Determine the [X, Y] coordinate at the center of the cell enclosing the given text.  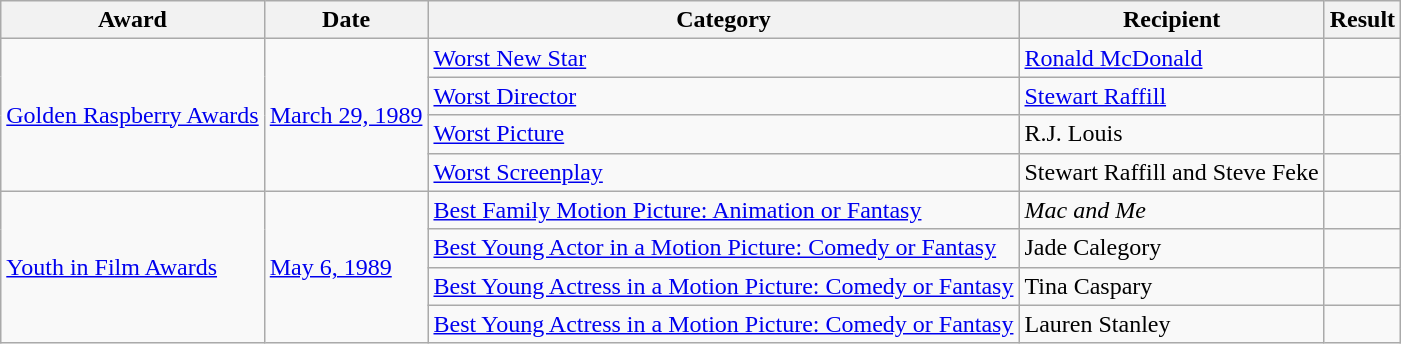
March 29, 1989 [346, 115]
R.J. Louis [1172, 134]
Worst Screenplay [724, 172]
Worst Picture [724, 134]
Golden Raspberry Awards [132, 115]
Best Family Motion Picture: Animation or Fantasy [724, 210]
Worst Director [724, 96]
Lauren Stanley [1172, 324]
Ronald McDonald [1172, 58]
Category [724, 20]
Stewart Raffill and Steve Feke [1172, 172]
Best Young Actor in a Motion Picture: Comedy or Fantasy [724, 248]
Result [1362, 20]
Worst New Star [724, 58]
Mac and Me [1172, 210]
Stewart Raffill [1172, 96]
Recipient [1172, 20]
Tina Caspary [1172, 286]
Youth in Film Awards [132, 267]
Award [132, 20]
Jade Calegory [1172, 248]
Date [346, 20]
May 6, 1989 [346, 267]
